Determine the (X, Y) coordinate at the center of the cell enclosing the given text.  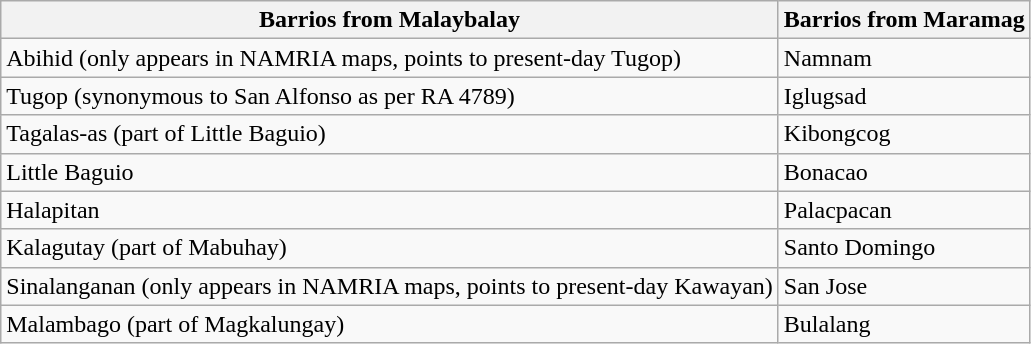
Sinalanganan (only appears in NAMRIA maps, points to present-day Kawayan) (390, 286)
Kibongcog (904, 134)
Palacpacan (904, 210)
Santo Domingo (904, 248)
Bulalang (904, 324)
Abihid (only appears in NAMRIA maps, points to present-day Tugop) (390, 58)
Bonacao (904, 172)
Kalagutay (part of Mabuhay) (390, 248)
Tagalas-as (part of Little Baguio) (390, 134)
Little Baguio (390, 172)
Barrios from Malaybalay (390, 20)
Iglugsad (904, 96)
Halapitan (390, 210)
Tugop (synonymous to San Alfonso as per RA 4789) (390, 96)
Barrios from Maramag (904, 20)
San Jose (904, 286)
Malambago (part of Magkalungay) (390, 324)
Namnam (904, 58)
